Return the (x, y) coordinate for the center point of the cell that contains the specified text.  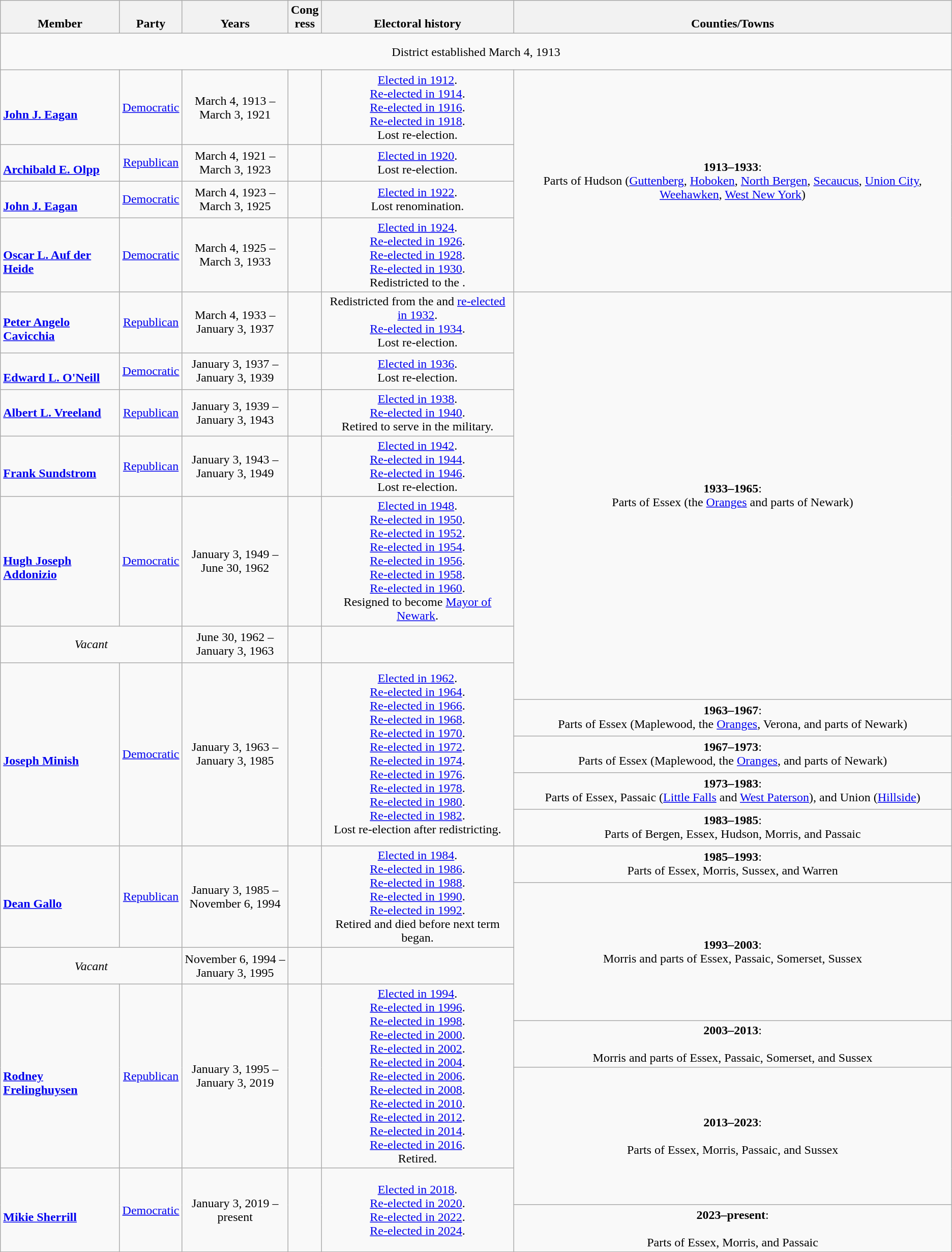
Frank Sundstrom (60, 466)
Dean Gallo (60, 896)
1973–1983:Parts of Essex, Passaic (Little Falls and West Paterson), and Union (Hillside) (732, 791)
Edward L. O'Neill (60, 371)
June 30, 1962 –January 3, 1963 (235, 644)
1963–1967:Parts of Essex (Maplewood, the Oranges, Verona, and parts of Newark) (732, 717)
Elected in 1942.Re-elected in 1944.Re-elected in 1946.Lost re-election. (418, 466)
Hugh Joseph Addonizio (60, 561)
Archibald E. Olpp (60, 163)
January 3, 1963 –January 3, 1985 (235, 754)
2023–present:Parts of Essex, Morris, and Passaic (732, 1228)
Elected in 1922.Lost renomination. (418, 199)
Oscar L. Auf der Heide (60, 255)
Elected in 2018.Re-elected in 2020.Re-elected in 2022.Re-elected in 2024. (418, 1210)
Electoral history (418, 17)
Albert L. Vreeland (60, 413)
Elected in 1912.Re-elected in 1914.Re-elected in 1916.Re-elected in 1918.Lost re-election. (418, 107)
Years (235, 17)
January 3, 1939 –January 3, 1943 (235, 413)
2003–2013:Morris and parts of Essex, Passaic, Somerset, and Sussex (732, 1044)
1913–1933:Parts of Hudson (Guttenberg, Hoboken, North Bergen, Secaucus, Union City, Weehawken, West New York) (732, 181)
1967–1973:Parts of Essex (Maplewood, the Oranges, and parts of Newark) (732, 754)
January 3, 1985 –November 6, 1994 (235, 896)
Elected in 1920.Lost re-election. (418, 163)
November 6, 1994 –January 3, 1995 (235, 966)
March 4, 1921 –March 3, 1923 (235, 163)
Congress (305, 17)
Elected in 1936.Lost re-election. (418, 371)
Rodney Frelinghuysen (60, 1076)
Mikie Sherrill (60, 1210)
March 4, 1925 –March 3, 1933 (235, 255)
Redistricted from the and re-elected in 1932.Re-elected in 1934.Lost re-election. (418, 323)
1993–2003:Morris and parts of Essex, Passaic, Somerset, Sussex (732, 951)
Party (151, 17)
Joseph Minish (60, 754)
District established March 4, 1913 (476, 52)
1985–1993:Parts of Essex, Morris, Sussex, and Warren (732, 864)
March 4, 1933 –January 3, 1937 (235, 323)
Counties/Towns (732, 17)
January 3, 1995 –January 3, 2019 (235, 1076)
January 3, 1937 –January 3, 1939 (235, 371)
January 3, 1943 –January 3, 1949 (235, 466)
2013–2023:Parts of Essex, Morris, Passaic, and Sussex (732, 1136)
Elected in 1924.Re-elected in 1926.Re-elected in 1928.Re-elected in 1930.Redistricted to the . (418, 255)
1983–1985:Parts of Bergen, Essex, Hudson, Morris, and Passaic (732, 827)
Peter Angelo Cavicchia (60, 323)
January 3, 1949 –June 30, 1962 (235, 561)
March 4, 1923 –March 3, 1925 (235, 199)
Elected in 1984.Re-elected in 1986.Re-elected in 1988.Re-elected in 1990.Re-elected in 1992.Retired and died before next term began. (418, 896)
March 4, 1913 –March 3, 1921 (235, 107)
Member (60, 17)
1933–1965:Parts of Essex (the Oranges and parts of Newark) (732, 496)
Elected in 1938.Re-elected in 1940.Retired to serve in the military. (418, 413)
January 3, 2019 –present (235, 1210)
